Search for the cell housing the specified text and yield its [x, y] center coordinate. 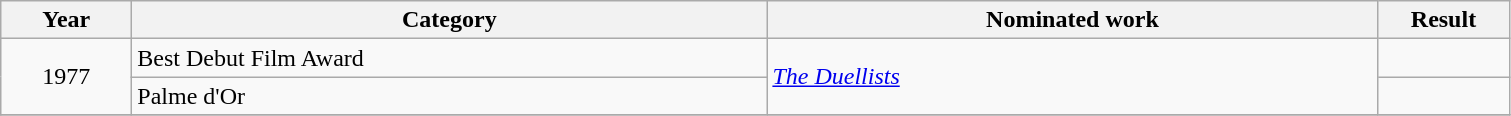
The Duellists [1072, 77]
Best Debut Film Award [450, 58]
Year [66, 20]
1977 [66, 77]
Nominated work [1072, 20]
Result [1444, 20]
Category [450, 20]
Palme d'Or [450, 96]
